Find where the given text appears and provide that cell's center as (x, y) coordinate. 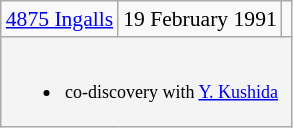
4875 Ingalls (60, 19)
co-discovery with Y. Kushida (146, 82)
19 February 1991 (200, 19)
